For the text-containing cell, return its midpoint in (x, y) coordinate format. 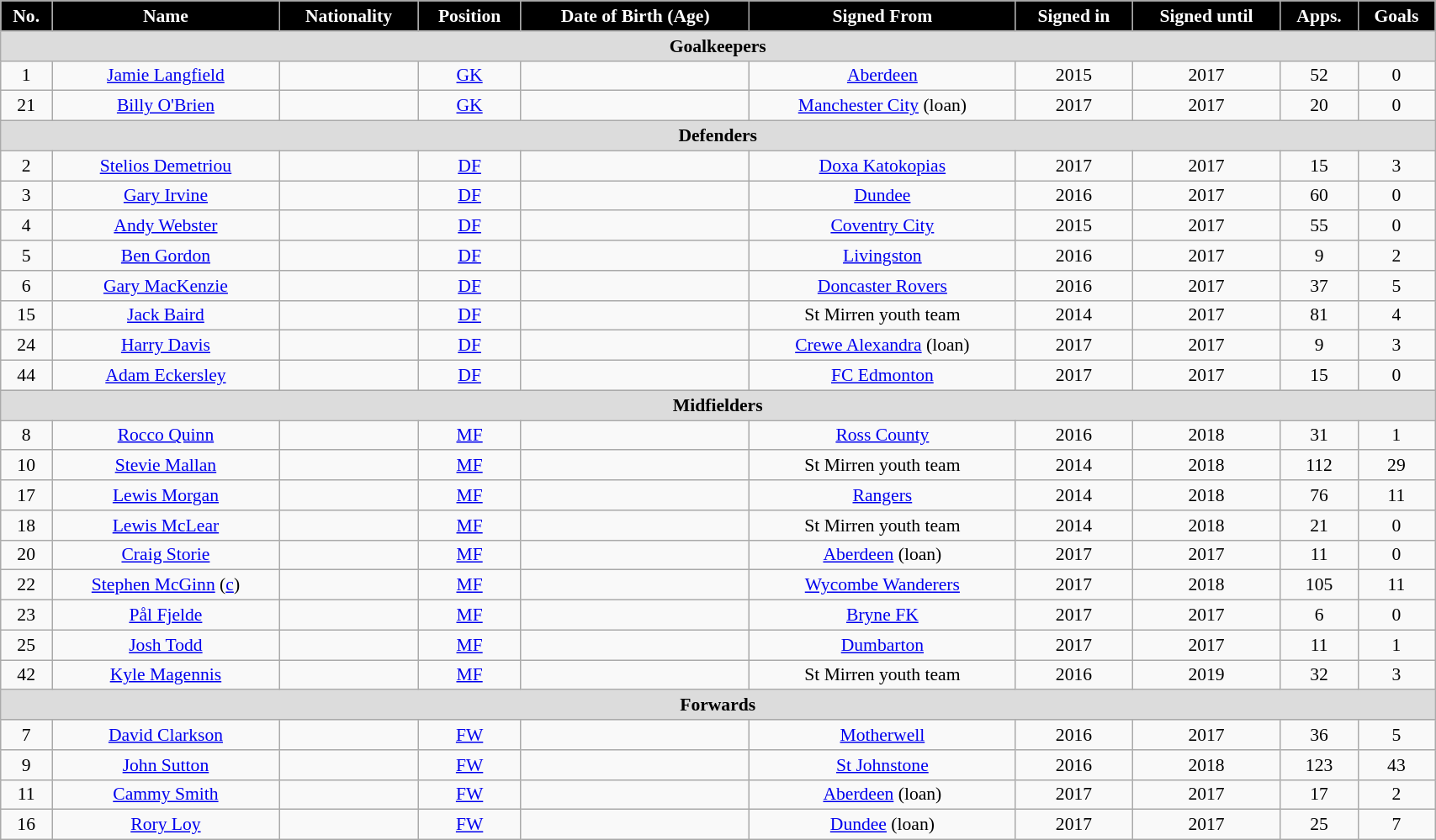
Goalkeepers (718, 46)
Lewis Morgan (167, 495)
Dundee (882, 196)
John Sutton (167, 765)
36 (1319, 735)
Jack Baird (167, 315)
Gary Irvine (167, 196)
Stephen McGinn (c) (167, 585)
Kyle Magennis (167, 675)
Rangers (882, 495)
Defenders (718, 136)
No. (27, 16)
Josh Todd (167, 645)
24 (27, 346)
Aberdeen (882, 76)
42 (27, 675)
Craig Storie (167, 555)
Doxa Katokopias (882, 166)
Pål Fjelde (167, 615)
44 (27, 376)
Jamie Langfield (167, 76)
2019 (1206, 675)
Coventry City (882, 226)
16 (27, 825)
Nationality (348, 16)
Date of Birth (Age) (634, 16)
Rory Loy (167, 825)
52 (1319, 76)
60 (1319, 196)
43 (1396, 765)
18 (27, 526)
123 (1319, 765)
Motherwell (882, 735)
76 (1319, 495)
Lewis McLear (167, 526)
22 (27, 585)
23 (27, 615)
Gary MacKenzie (167, 286)
Ben Gordon (167, 256)
Apps. (1319, 16)
St Johnstone (882, 765)
Stelios Demetriou (167, 166)
29 (1396, 466)
Signed until (1206, 16)
Signed in (1073, 16)
Crewe Alexandra (loan) (882, 346)
Cammy Smith (167, 795)
Manchester City (loan) (882, 106)
Wycombe Wanderers (882, 585)
32 (1319, 675)
Dundee (loan) (882, 825)
Adam Eckersley (167, 376)
112 (1319, 466)
Stevie Mallan (167, 466)
Goals (1396, 16)
FC Edmonton (882, 376)
Forwards (718, 705)
Andy Webster (167, 226)
Livingston (882, 256)
Ross County (882, 436)
Doncaster Rovers (882, 286)
Billy O'Brien (167, 106)
31 (1319, 436)
81 (1319, 315)
55 (1319, 226)
37 (1319, 286)
Position (469, 16)
Harry Davis (167, 346)
Midfielders (718, 405)
Name (167, 16)
10 (27, 466)
8 (27, 436)
David Clarkson (167, 735)
Signed From (882, 16)
Rocco Quinn (167, 436)
105 (1319, 585)
Dumbarton (882, 645)
Bryne FK (882, 615)
